Determine the [x, y] coordinate at the center of the cell enclosing the given text.  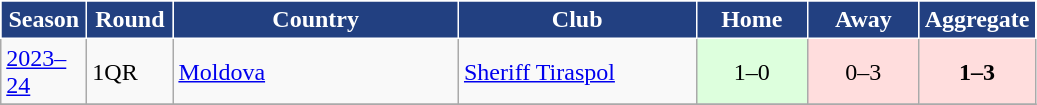
1–3 [977, 72]
Season [44, 20]
Round [130, 20]
Country [316, 20]
Club [577, 20]
Aggregate [977, 20]
Home [752, 20]
1–0 [752, 72]
0–3 [864, 72]
2023–24 [44, 72]
Away [864, 20]
1QR [130, 72]
Sheriff Tiraspol [577, 72]
Moldova [316, 72]
